Locate the cell with the specified text and output its [x, y] center coordinate. 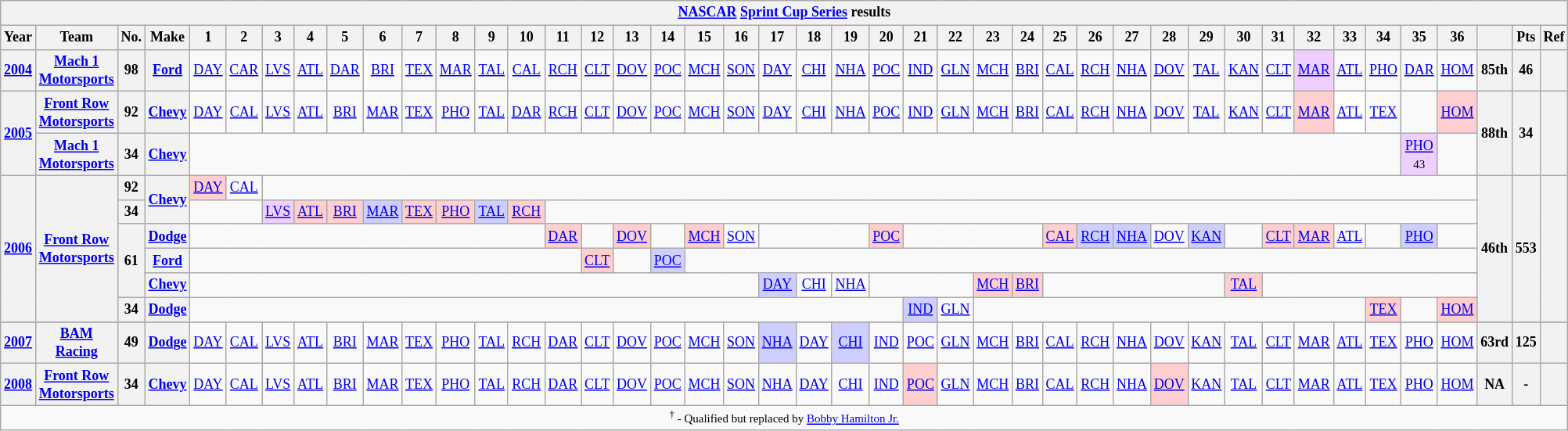
7 [419, 38]
12 [598, 38]
Team [77, 38]
Year [19, 38]
BAM Racing [77, 343]
16 [742, 38]
Pts [1526, 38]
85th [1494, 70]
3 [279, 38]
2006 [19, 249]
† - Qualified but replaced by Bobby Hamilton Jr. [784, 418]
46th [1494, 249]
28 [1169, 38]
2007 [19, 343]
26 [1095, 38]
NASCAR Sprint Cup Series results [784, 13]
21 [921, 38]
4 [311, 38]
36 [1457, 38]
30 [1244, 38]
46 [1526, 70]
2005 [19, 133]
33 [1350, 38]
29 [1207, 38]
NA [1494, 385]
18 [814, 38]
10 [526, 38]
553 [1526, 249]
23 [993, 38]
22 [955, 38]
Ref [1554, 38]
125 [1526, 343]
15 [704, 38]
CAR [244, 70]
2004 [19, 70]
27 [1132, 38]
6 [383, 38]
32 [1314, 38]
9 [491, 38]
24 [1028, 38]
Make [167, 38]
11 [563, 38]
8 [455, 38]
14 [667, 38]
13 [632, 38]
63rd [1494, 343]
2 [244, 38]
1 [208, 38]
No. [131, 38]
31 [1278, 38]
49 [131, 343]
17 [777, 38]
88th [1494, 133]
19 [851, 38]
5 [344, 38]
2008 [19, 385]
20 [886, 38]
61 [131, 260]
98 [131, 70]
PHO43 [1419, 154]
35 [1419, 38]
- [1526, 385]
25 [1059, 38]
